Find where the given text appears and provide that cell's center as (x, y) coordinate. 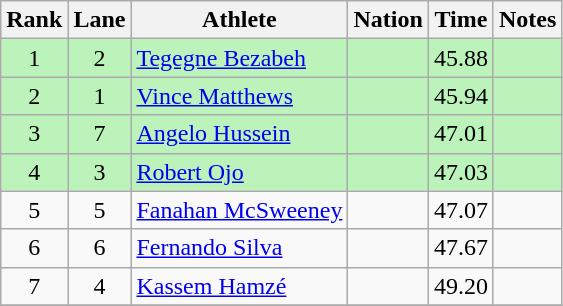
Fernando Silva (240, 248)
47.03 (460, 172)
Fanahan McSweeney (240, 210)
Kassem Hamzé (240, 286)
Tegegne Bezabeh (240, 58)
49.20 (460, 286)
Robert Ojo (240, 172)
47.67 (460, 248)
Lane (100, 20)
Notes (527, 20)
Nation (388, 20)
Angelo Hussein (240, 134)
47.07 (460, 210)
47.01 (460, 134)
Rank (34, 20)
45.94 (460, 96)
Athlete (240, 20)
45.88 (460, 58)
Vince Matthews (240, 96)
Time (460, 20)
